Locate the cell with the specified text and output its [X, Y] center coordinate. 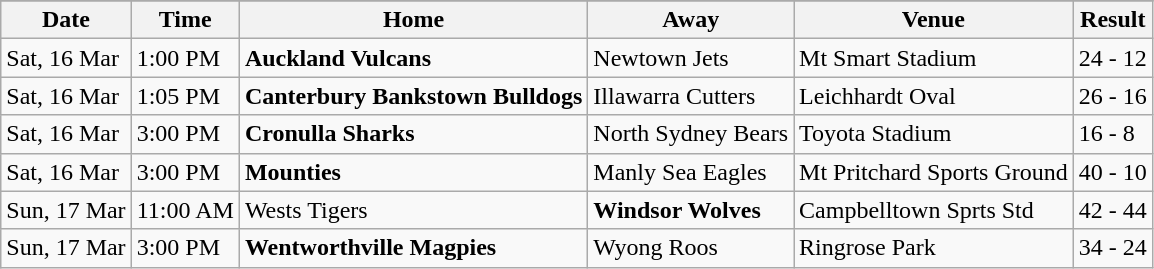
Illawarra Cutters [691, 96]
Venue [934, 20]
North Sydney Bears [691, 134]
Toyota Stadium [934, 134]
11:00 AM [185, 210]
Cronulla Sharks [413, 134]
Ringrose Park [934, 248]
Canterbury Bankstown Bulldogs [413, 96]
34 - 24 [1112, 248]
24 - 12 [1112, 58]
1:05 PM [185, 96]
Auckland Vulcans [413, 58]
Newtown Jets [691, 58]
Leichhardt Oval [934, 96]
Wests Tigers [413, 210]
26 - 16 [1112, 96]
Mt Smart Stadium [934, 58]
Home [413, 20]
Away [691, 20]
Time [185, 20]
Campbelltown Sprts Std [934, 210]
Mt Pritchard Sports Ground [934, 172]
Result [1112, 20]
Mounties [413, 172]
16 - 8 [1112, 134]
Windsor Wolves [691, 210]
1:00 PM [185, 58]
42 - 44 [1112, 210]
Wentworthville Magpies [413, 248]
Manly Sea Eagles [691, 172]
Date [66, 20]
40 - 10 [1112, 172]
Wyong Roos [691, 248]
